Identify which cell holds the provided text, then report its (x, y) central coordinate. 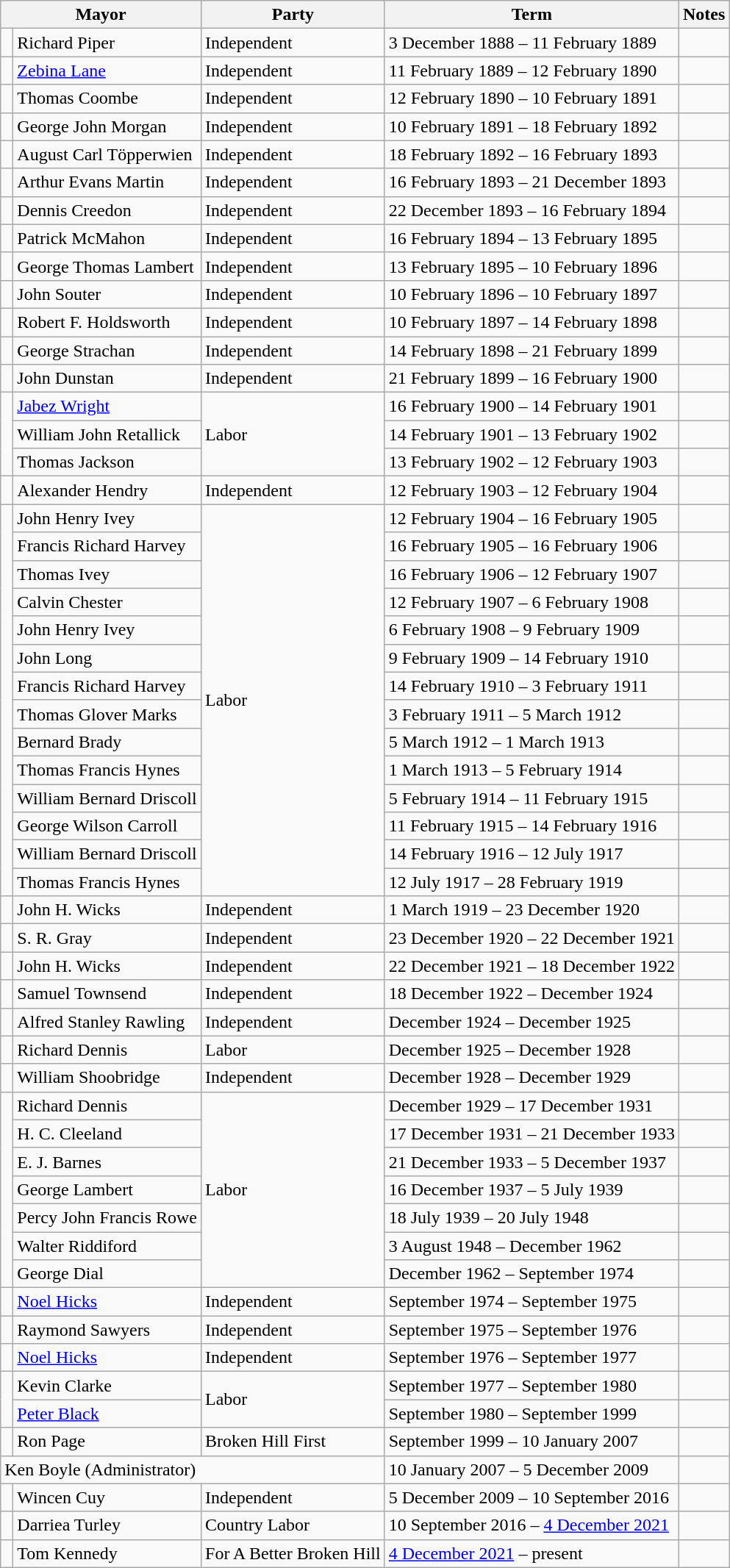
John Long (107, 658)
H. C. Cleeland (107, 1134)
16 February 1900 – 14 February 1901 (532, 407)
13 February 1902 – 12 February 1903 (532, 462)
13 February 1895 – 10 February 1896 (532, 266)
1 March 1913 – 5 February 1914 (532, 770)
10 January 2007 – 5 December 2009 (532, 1469)
Country Labor (293, 1525)
Percy John Francis Rowe (107, 1217)
S. R. Gray (107, 938)
18 July 1939 – 20 July 1948 (532, 1217)
5 February 1914 – 11 February 1915 (532, 798)
6 February 1908 – 9 February 1909 (532, 630)
17 December 1931 – 21 December 1933 (532, 1134)
14 February 1910 – 3 February 1911 (532, 686)
3 December 1888 – 11 February 1889 (532, 43)
18 February 1892 – 16 February 1893 (532, 154)
11 February 1915 – 14 February 1916 (532, 826)
1 March 1919 – 23 December 1920 (532, 910)
August Carl Töpperwien (107, 154)
September 1975 – September 1976 (532, 1330)
Bernard Brady (107, 742)
9 February 1909 – 14 February 1910 (532, 658)
Jabez Wright (107, 407)
22 December 1921 – 18 December 1922 (532, 966)
William Shoobridge (107, 1078)
12 February 1904 – 16 February 1905 (532, 518)
September 1974 – September 1975 (532, 1302)
September 1977 – September 1980 (532, 1386)
Raymond Sawyers (107, 1330)
5 March 1912 – 1 March 1913 (532, 742)
10 September 2016 – 4 December 2021 (532, 1525)
14 February 1901 – 13 February 1902 (532, 434)
Peter Black (107, 1414)
3 August 1948 – December 1962 (532, 1246)
Ken Boyle (Administrator) (193, 1469)
Thomas Jackson (107, 462)
George Thomas Lambert (107, 266)
Wincen Cuy (107, 1497)
Arthur Evans Martin (107, 182)
George Strachan (107, 351)
21 February 1899 – 16 February 1900 (532, 379)
John Dunstan (107, 379)
5 December 2009 – 10 September 2016 (532, 1497)
Term (532, 15)
Notes (704, 15)
Darriea Turley (107, 1525)
12 July 1917 – 28 February 1919 (532, 882)
4 December 2021 – present (532, 1553)
September 1999 – 10 January 2007 (532, 1442)
Dennis Creedon (107, 210)
16 December 1937 – 5 July 1939 (532, 1189)
Broken Hill First (293, 1442)
10 February 1897 – 14 February 1898 (532, 322)
Samuel Townsend (107, 994)
December 1929 – 17 December 1931 (532, 1106)
10 February 1891 – 18 February 1892 (532, 126)
14 February 1898 – 21 February 1899 (532, 351)
16 February 1893 – 21 December 1893 (532, 182)
Richard Piper (107, 43)
George John Morgan (107, 126)
14 February 1916 – 12 July 1917 (532, 854)
16 February 1906 – 12 February 1907 (532, 574)
September 1976 – September 1977 (532, 1358)
Alfred Stanley Rawling (107, 1022)
Patrick McMahon (107, 238)
Tom Kennedy (107, 1553)
Thomas Glover Marks (107, 714)
Zebina Lane (107, 71)
16 February 1905 – 16 February 1906 (532, 546)
12 February 1890 – 10 February 1891 (532, 99)
Ron Page (107, 1442)
William John Retallick (107, 434)
12 February 1907 – 6 February 1908 (532, 602)
Party (293, 15)
December 1925 – December 1928 (532, 1050)
Kevin Clarke (107, 1386)
16 February 1894 – 13 February 1895 (532, 238)
Alexander Hendry (107, 490)
11 February 1889 – 12 February 1890 (532, 71)
Thomas Ivey (107, 574)
18 December 1922 – December 1924 (532, 994)
10 February 1896 – 10 February 1897 (532, 294)
Walter Riddiford (107, 1246)
George Dial (107, 1274)
21 December 1933 – 5 December 1937 (532, 1161)
George Lambert (107, 1189)
George Wilson Carroll (107, 826)
For A Better Broken Hill (293, 1553)
Robert F. Holdsworth (107, 322)
Mayor (101, 15)
Thomas Coombe (107, 99)
3 February 1911 – 5 March 1912 (532, 714)
12 February 1903 – 12 February 1904 (532, 490)
September 1980 – September 1999 (532, 1414)
December 1928 – December 1929 (532, 1078)
E. J. Barnes (107, 1161)
Calvin Chester (107, 602)
23 December 1920 – 22 December 1921 (532, 938)
December 1962 – September 1974 (532, 1274)
December 1924 – December 1925 (532, 1022)
John Souter (107, 294)
22 December 1893 – 16 February 1894 (532, 210)
